Search for the cell housing the specified text and yield its (X, Y) center coordinate. 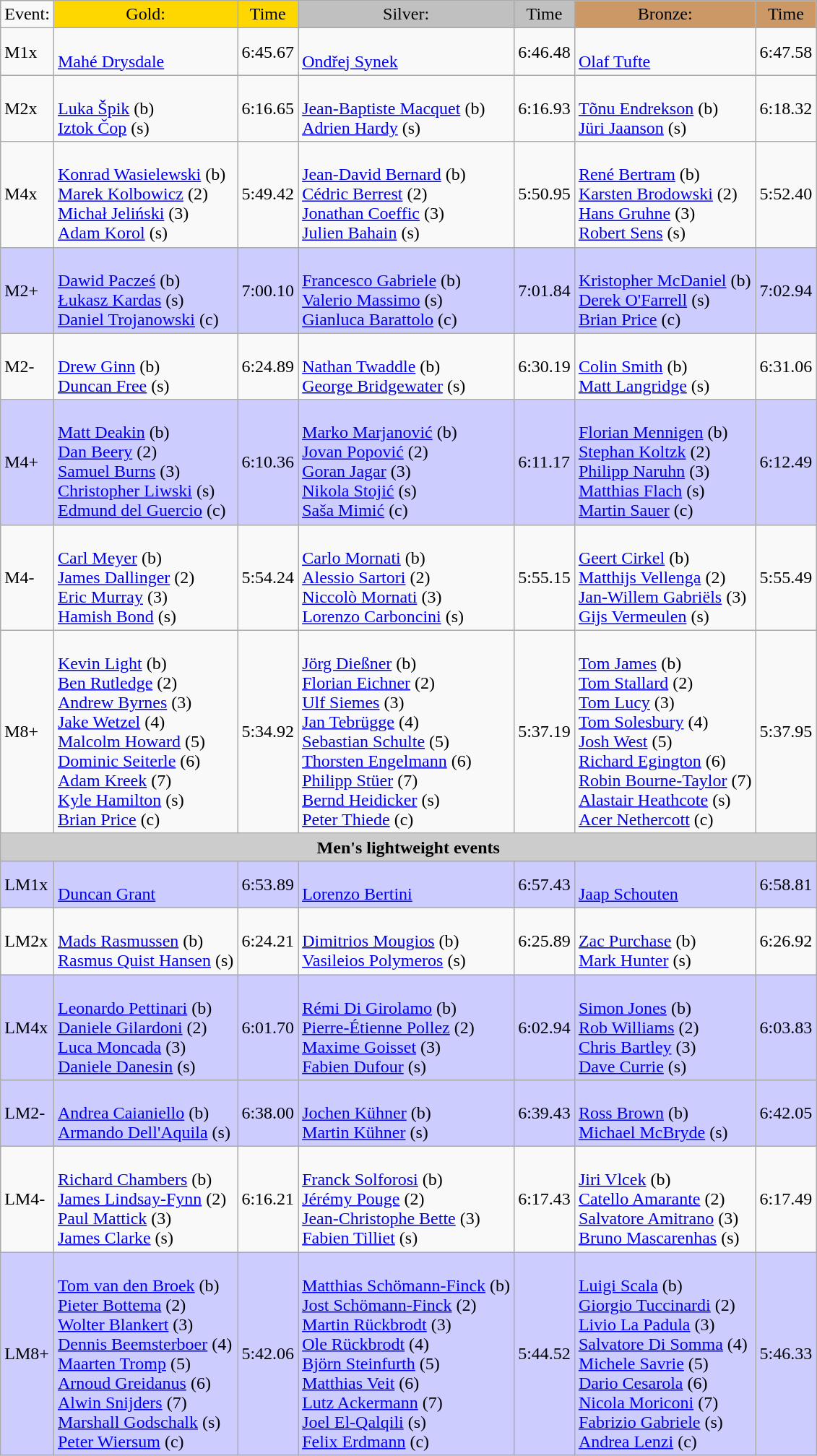
Silver: (406, 14)
6:24.21 (268, 941)
M4x (27, 194)
5:54.24 (268, 577)
6:26.92 (786, 941)
LM4- (27, 1199)
Zac Purchase (b)Mark Hunter (s) (665, 941)
Mahé Drysdale (145, 52)
6:17.49 (786, 1199)
6:46.48 (545, 52)
LM2x (27, 941)
5:37.19 (545, 731)
5:44.52 (545, 1354)
Richard Chambers (b)James Lindsay-Fynn (2)Paul Mattick (3)James Clarke (s) (145, 1199)
Olaf Tufte (665, 52)
Event: (27, 14)
Nathan Twaddle (b)George Bridgewater (s) (406, 366)
Jochen Kühner (b)Martin Kühner (s) (406, 1113)
Carl Meyer (b)James Dallinger (2)Eric Murray (3)Hamish Bond (s) (145, 577)
Mads Rasmussen (b)Rasmus Quist Hansen (s) (145, 941)
6:16.21 (268, 1199)
M2+ (27, 290)
Francesco Gabriele (b)Valerio Massimo (s)Gianluca Barattolo (c) (406, 290)
Jean-Baptiste Macquet (b)Adrien Hardy (s) (406, 108)
6:42.05 (786, 1113)
Jean-David Bernard (b)Cédric Berrest (2)Jonathan Coeffic (3)Julien Bahain (s) (406, 194)
5:55.15 (545, 577)
7:01.84 (545, 290)
6:12.49 (786, 462)
6:16.65 (268, 108)
Gold: (145, 14)
Dimitrios Mougios (b)Vasileios Polymeros (s) (406, 941)
Konrad Wasielewski (b)Marek Kolbowicz (2)Michał Jeliński (3)Adam Korol (s) (145, 194)
Kristopher McDaniel (b)Derek O'Farrell (s)Brian Price (c) (665, 290)
5:52.40 (786, 194)
M8+ (27, 731)
6:24.89 (268, 366)
7:02.94 (786, 290)
Kevin Light (b)Ben Rutledge (2)Andrew Byrnes (3)Jake Wetzel (4)Malcolm Howard (5)Dominic Seiterle (6)Adam Kreek (7)Kyle Hamilton (s)Brian Price (c) (145, 731)
6:57.43 (545, 884)
7:00.10 (268, 290)
5:37.95 (786, 731)
5:46.33 (786, 1354)
Rémi Di Girolamo (b)Pierre-Étienne Pollez (2)Maxime Goisset (3)Fabien Dufour (s) (406, 1027)
6:47.58 (786, 52)
Tõnu Endrekson (b)Jüri Jaanson (s) (665, 108)
Leonardo Pettinari (b)Daniele Gilardoni (2)Luca Moncada (3)Daniele Danesin (s) (145, 1027)
6:58.81 (786, 884)
6:38.00 (268, 1113)
René Bertram (b)Karsten Brodowski (2)Hans Gruhne (3)Robert Sens (s) (665, 194)
Florian Mennigen (b)Stephan Koltzk (2)Philipp Naruhn (3)Matthias Flach (s)Martin Sauer (c) (665, 462)
Luka Špik (b)Iztok Čop (s) (145, 108)
5:55.49 (786, 577)
Men's lightweight events (409, 847)
6:53.89 (268, 884)
6:31.06 (786, 366)
6:02.94 (545, 1027)
Colin Smith (b)Matt Langridge (s) (665, 366)
Ondřej Synek (406, 52)
Matt Deakin (b)Dan Beery (2)Samuel Burns (3)Christopher Liwski (s)Edmund del Guercio (c) (145, 462)
M1x (27, 52)
Drew Ginn (b)Duncan Free (s) (145, 366)
6:18.32 (786, 108)
Franck Solforosi (b)Jérémy Pouge (2)Jean-Christophe Bette (3)Fabien Tilliet (s) (406, 1199)
Marko Marjanović (b)Jovan Popović (2)Goran Jagar (3)Nikola Stojić (s)Saša Mimić (c) (406, 462)
6:30.19 (545, 366)
5:42.06 (268, 1354)
Carlo Mornati (b)Alessio Sartori (2)Niccolò Mornati (3)Lorenzo Carboncini (s) (406, 577)
Ross Brown (b)Michael McBryde (s) (665, 1113)
M4- (27, 577)
M4+ (27, 462)
6:16.93 (545, 108)
5:50.95 (545, 194)
6:01.70 (268, 1027)
6:39.43 (545, 1113)
LM4x (27, 1027)
6:11.17 (545, 462)
LM8+ (27, 1354)
6:45.67 (268, 52)
5:49.42 (268, 194)
LM1x (27, 884)
LM2- (27, 1113)
Lorenzo Bertini (406, 884)
Jaap Schouten (665, 884)
Andrea Caianiello (b)Armando Dell'Aquila (s) (145, 1113)
6:03.83 (786, 1027)
Dawid Pacześ (b)Łukasz Kardas (s)Daniel Trojanowski (c) (145, 290)
6:10.36 (268, 462)
Bronze: (665, 14)
6:25.89 (545, 941)
Duncan Grant (145, 884)
Geert Cirkel (b)Matthijs Vellenga (2)Jan-Willem Gabriëls (3)Gijs Vermeulen (s) (665, 577)
M2x (27, 108)
6:17.43 (545, 1199)
5:34.92 (268, 731)
M2- (27, 366)
Simon Jones (b)Rob Williams (2)Chris Bartley (3)Dave Currie (s) (665, 1027)
Jiri Vlcek (b)Catello Amarante (2)Salvatore Amitrano (3)Bruno Mascarenhas (s) (665, 1199)
